Extract the [X, Y] coordinate from the center of the cell holding the provided text.  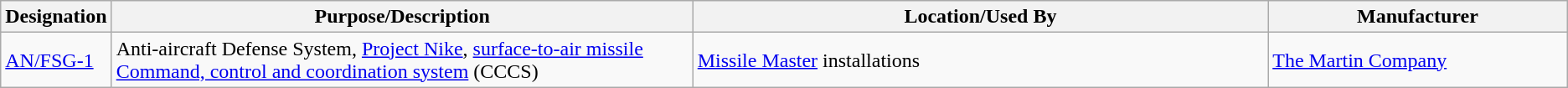
Location/Used By [980, 17]
Missile Master installations [980, 60]
Purpose/Description [402, 17]
The Martin Company [1418, 60]
Anti-aircraft Defense System, Project Nike, surface-to-air missile Command, control and coordination system (CCCS) [402, 60]
AN/FSG-1 [56, 60]
Designation [56, 17]
Manufacturer [1418, 17]
